Scan for the cell matching the given text and deliver its [X, Y] coordinate at center. 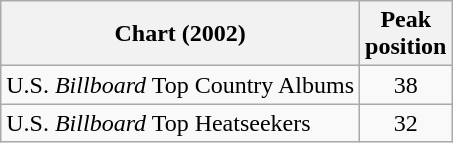
38 [406, 85]
U.S. Billboard Top Country Albums [180, 85]
32 [406, 123]
Chart (2002) [180, 34]
U.S. Billboard Top Heatseekers [180, 123]
Peakposition [406, 34]
